Return the [X, Y] coordinate for the center point of the cell that contains the specified text.  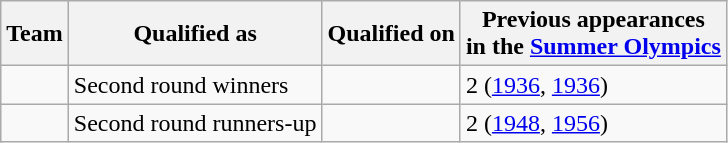
Team [35, 34]
2 (1948, 1956) [593, 123]
2 (1936, 1936) [593, 85]
Second round runners-up [195, 123]
Qualified on [391, 34]
Qualified as [195, 34]
Second round winners [195, 85]
Previous appearancesin the Summer Olympics [593, 34]
